Search for the cell housing the specified text and yield its (X, Y) center coordinate. 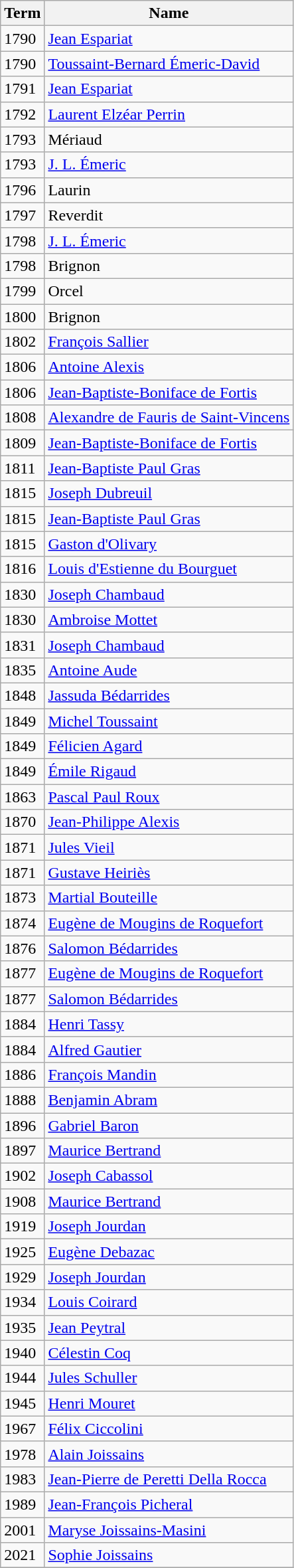
1870 (23, 822)
1799 (23, 291)
1929 (23, 1277)
Alexandre de Fauris de Saint-Vincens (169, 418)
1934 (23, 1302)
1983 (23, 1479)
1874 (23, 923)
Orcel (169, 291)
1863 (23, 797)
1989 (23, 1504)
Antoine Alexis (169, 367)
1908 (23, 1201)
1940 (23, 1353)
1897 (23, 1151)
1925 (23, 1252)
Louis d'Estienne du Bourguet (169, 569)
Term (23, 13)
1796 (23, 190)
Jean-Pierre de Peretti Della Rocca (169, 1479)
1935 (23, 1328)
Name (169, 13)
1808 (23, 418)
1797 (23, 215)
Henri Mouret (169, 1403)
Jassuda Bédarrides (169, 695)
1800 (23, 317)
Louis Coirard (169, 1302)
1831 (23, 645)
1791 (23, 89)
Henri Tassy (169, 1024)
Reverdit (169, 215)
Laurent Elzéar Perrin (169, 114)
2021 (23, 1555)
François Mandin (169, 1075)
1967 (23, 1429)
1809 (23, 443)
1792 (23, 114)
Émile Rigaud (169, 772)
Mériaud (169, 139)
Alain Joissains (169, 1454)
Félicien Agard (169, 746)
Michel Toussaint (169, 721)
2001 (23, 1529)
Jules Vieil (169, 847)
Alfred Gautier (169, 1049)
Benjamin Abram (169, 1100)
François Sallier (169, 342)
1896 (23, 1126)
Jules Schuller (169, 1378)
1888 (23, 1100)
Joseph Cabassol (169, 1176)
Jean Peytral (169, 1328)
1944 (23, 1378)
Maryse Joissains-Masini (169, 1529)
Sophie Joissains (169, 1555)
Pascal Paul Roux (169, 797)
Gaston d'Olivary (169, 544)
1873 (23, 898)
1848 (23, 695)
1902 (23, 1176)
Jean-François Picheral (169, 1504)
1835 (23, 670)
Gabriel Baron (169, 1126)
1802 (23, 342)
1919 (23, 1227)
1876 (23, 948)
Toussaint-Bernard Émeric-David (169, 64)
1816 (23, 569)
Félix Ciccolini (169, 1429)
Eugène Debazac (169, 1252)
1945 (23, 1403)
Laurin (169, 190)
Joseph Dubreuil (169, 493)
1978 (23, 1454)
Célestin Coq (169, 1353)
1811 (23, 468)
Gustave Heiriès (169, 873)
1886 (23, 1075)
Antoine Aude (169, 670)
Martial Bouteille (169, 898)
Ambroise Mottet (169, 620)
Jean-Philippe Alexis (169, 822)
